Locate the cell with the specified text and output its [X, Y] center coordinate. 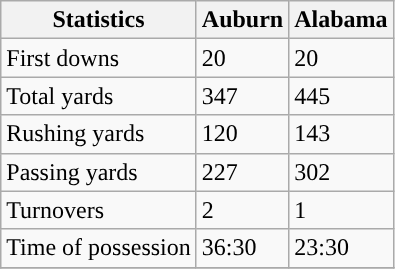
143 [341, 134]
Total yards [99, 96]
1 [341, 210]
120 [242, 134]
Time of possession [99, 248]
36:30 [242, 248]
302 [341, 172]
Rushing yards [99, 134]
23:30 [341, 248]
First downs [99, 58]
445 [341, 96]
2 [242, 210]
Statistics [99, 20]
Passing yards [99, 172]
227 [242, 172]
Auburn [242, 20]
Turnovers [99, 210]
347 [242, 96]
Alabama [341, 20]
